Capture the cell that displays the provided text and extract its (X, Y) central coordinate. 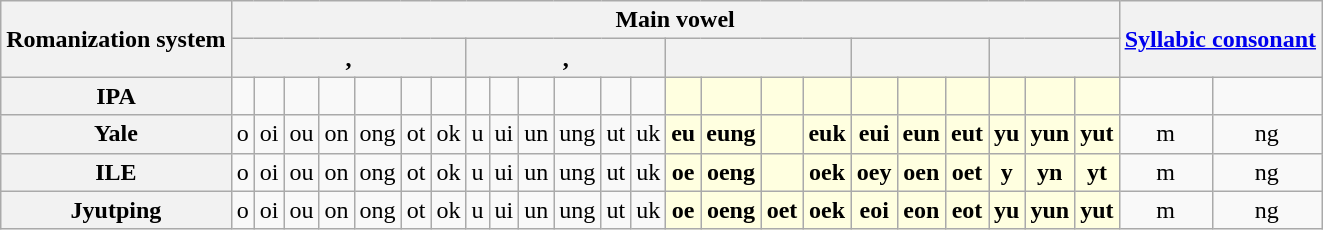
eon (921, 210)
oey (874, 172)
eot (966, 210)
ILE (116, 172)
Jyutping (116, 210)
yn (1050, 172)
y (1006, 172)
eoi (874, 210)
Yale (116, 134)
eu (684, 134)
Syllabic consonant (1220, 39)
Main vowel (675, 20)
eui (874, 134)
eun (921, 134)
euk (827, 134)
eung (731, 134)
yt (1097, 172)
IPA (116, 96)
eut (966, 134)
oen (921, 172)
Romanization system (116, 39)
